Pinpoint the cell where the given text exists, returning its (X, Y) midpoint coordinate. 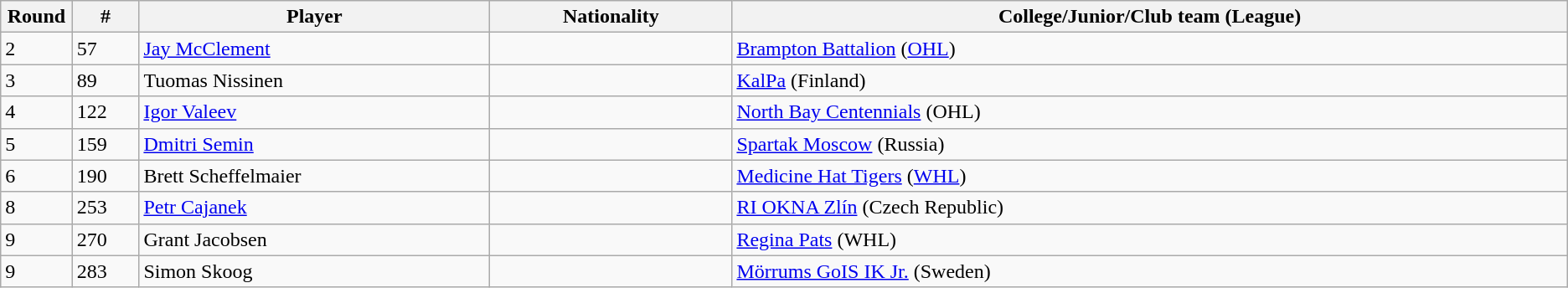
Medicine Hat Tigers (WHL) (1149, 176)
283 (106, 271)
270 (106, 239)
122 (106, 112)
8 (37, 208)
Nationality (611, 17)
253 (106, 208)
190 (106, 176)
3 (37, 80)
KalPa (Finland) (1149, 80)
Brampton Battalion (OHL) (1149, 49)
Player (315, 17)
# (106, 17)
89 (106, 80)
4 (37, 112)
Jay McClement (315, 49)
Regina Pats (WHL) (1149, 239)
57 (106, 49)
5 (37, 144)
Dmitri Semin (315, 144)
North Bay Centennials (OHL) (1149, 112)
Tuomas Nissinen (315, 80)
College/Junior/Club team (League) (1149, 17)
159 (106, 144)
2 (37, 49)
Grant Jacobsen (315, 239)
Igor Valeev (315, 112)
Round (37, 17)
Brett Scheffelmaier (315, 176)
Petr Cajanek (315, 208)
6 (37, 176)
RI OKNA Zlín (Czech Republic) (1149, 208)
Mörrums GoIS IK Jr. (Sweden) (1149, 271)
Spartak Moscow (Russia) (1149, 144)
Simon Skoog (315, 271)
